Locate the cell with the specified text and output its (x, y) center coordinate. 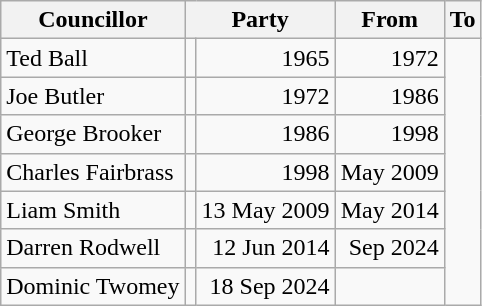
May 2014 (390, 210)
Darren Rodwell (93, 248)
From (390, 20)
Sep 2024 (390, 248)
George Brooker (93, 134)
Joe Butler (93, 96)
Ted Ball (93, 58)
Dominic Twomey (93, 286)
13 May 2009 (266, 210)
Party (260, 20)
18 Sep 2024 (266, 286)
1965 (266, 58)
Charles Fairbrass (93, 172)
To (462, 20)
May 2009 (390, 172)
Councillor (93, 20)
Liam Smith (93, 210)
12 Jun 2014 (266, 248)
